Pinpoint the cell where the given text exists, returning its (x, y) midpoint coordinate. 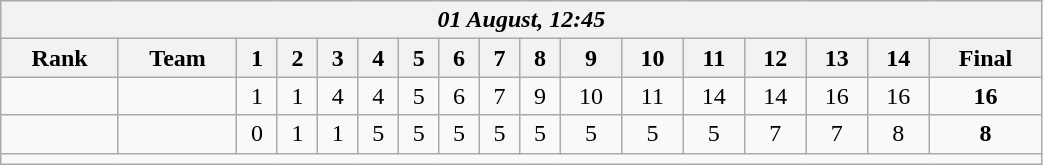
2 (297, 58)
Team (177, 58)
Final (986, 58)
12 (776, 58)
0 (257, 134)
01 August, 12:45 (522, 20)
13 (836, 58)
Rank (60, 58)
3 (338, 58)
